Capture the cell that displays the provided text and extract its (x, y) central coordinate. 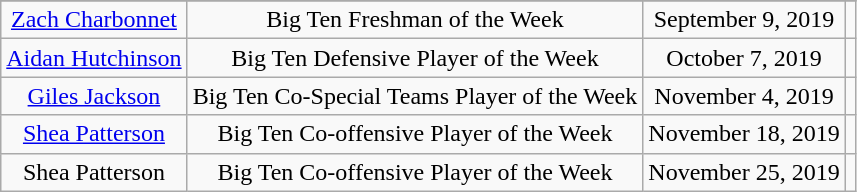
October 7, 2019 (744, 58)
November 4, 2019 (744, 96)
Big Ten Freshman of the Week (415, 20)
Zach Charbonnet (94, 20)
September 9, 2019 (744, 20)
Giles Jackson (94, 96)
Big Ten Defensive Player of the Week (415, 58)
November 25, 2019 (744, 172)
Big Ten Co-Special Teams Player of the Week (415, 96)
November 18, 2019 (744, 134)
Aidan Hutchinson (94, 58)
